Return (x, y) of the center of cell containing provided text 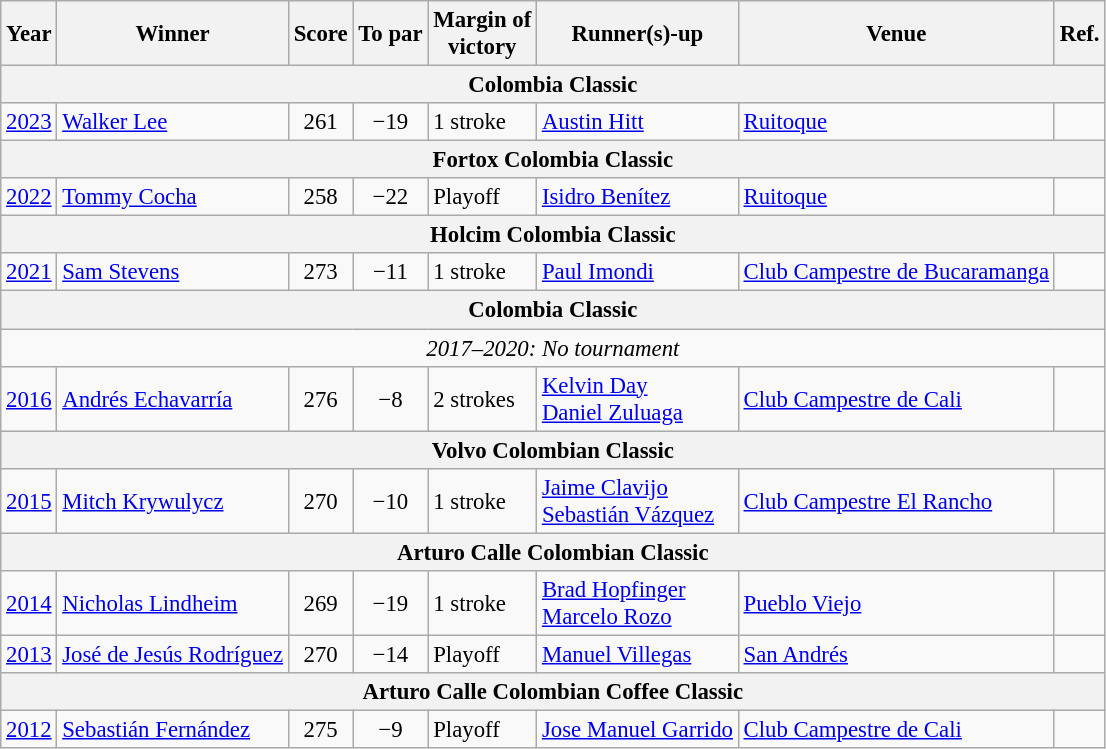
275 (320, 729)
Jose Manuel Garrido (638, 729)
2017–2020: No tournament (553, 348)
2022 (29, 197)
Austin Hitt (638, 122)
2016 (29, 398)
276 (320, 398)
San Andrés (896, 654)
Year (29, 34)
Arturo Calle Colombian Classic (553, 552)
Ref. (1079, 34)
2015 (29, 500)
Tommy Cocha (172, 197)
Holcim Colombia Classic (553, 235)
Margin ofvictory (482, 34)
269 (320, 604)
Score (320, 34)
Club Campestre de Bucaramanga (896, 273)
−9 (390, 729)
Jaime Clavijo Sebastián Vázquez (638, 500)
Arturo Calle Colombian Coffee Classic (553, 692)
Pueblo Viejo (896, 604)
Club Campestre El Rancho (896, 500)
Mitch Krywulycz (172, 500)
Sam Stevens (172, 273)
Runner(s)-up (638, 34)
Venue (896, 34)
2012 (29, 729)
−22 (390, 197)
Paul Imondi (638, 273)
Brad Hopfinger Marcelo Rozo (638, 604)
2 strokes (482, 398)
2021 (29, 273)
Isidro Benítez (638, 197)
Kelvin Day Daniel Zuluaga (638, 398)
To par (390, 34)
Fortox Colombia Classic (553, 160)
Andrés Echavarría (172, 398)
Volvo Colombian Classic (553, 450)
−10 (390, 500)
Nicholas Lindheim (172, 604)
258 (320, 197)
273 (320, 273)
Sebastián Fernández (172, 729)
−14 (390, 654)
Walker Lee (172, 122)
2023 (29, 122)
Manuel Villegas (638, 654)
261 (320, 122)
2014 (29, 604)
−8 (390, 398)
2013 (29, 654)
José de Jesús Rodríguez (172, 654)
Winner (172, 34)
−11 (390, 273)
